Return (X, Y) of the center of cell containing provided text 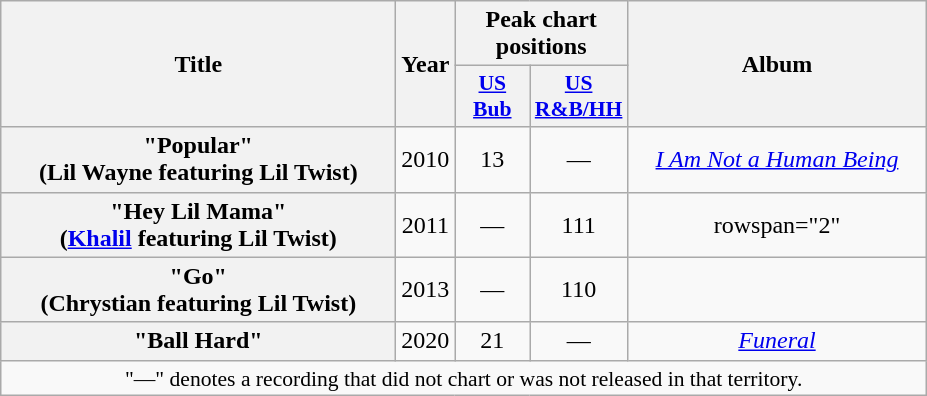
111 (579, 224)
2020 (426, 341)
I Am Not a Human Being (776, 160)
Year (426, 64)
110 (579, 290)
US R&B/HH (579, 96)
"Ball Hard" (198, 341)
Title (198, 64)
"Hey Lil Mama"(Khalil featuring Lil Twist) (198, 224)
"Popular"(Lil Wayne featuring Lil Twist) (198, 160)
"—" denotes a recording that did not chart or was not released in that territory. (464, 378)
US Bub (492, 96)
Peak chart positions (542, 34)
Funeral (776, 341)
"Go"(Chrystian featuring Lil Twist) (198, 290)
Album (776, 64)
13 (492, 160)
2010 (426, 160)
2013 (426, 290)
21 (492, 341)
2011 (426, 224)
rowspan="2" (776, 224)
